For the text-containing cell, return its midpoint in [X, Y] coordinate format. 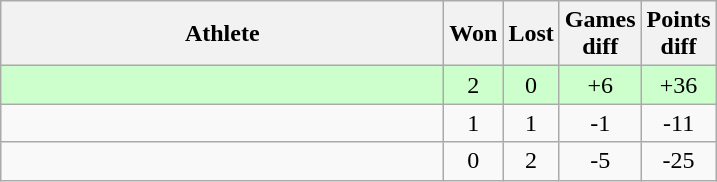
+6 [600, 85]
-1 [600, 123]
+36 [678, 85]
Gamesdiff [600, 34]
-5 [600, 161]
-11 [678, 123]
-25 [678, 161]
Lost [531, 34]
Athlete [222, 34]
Won [474, 34]
Pointsdiff [678, 34]
